For the text-containing cell, return its midpoint in (X, Y) coordinate format. 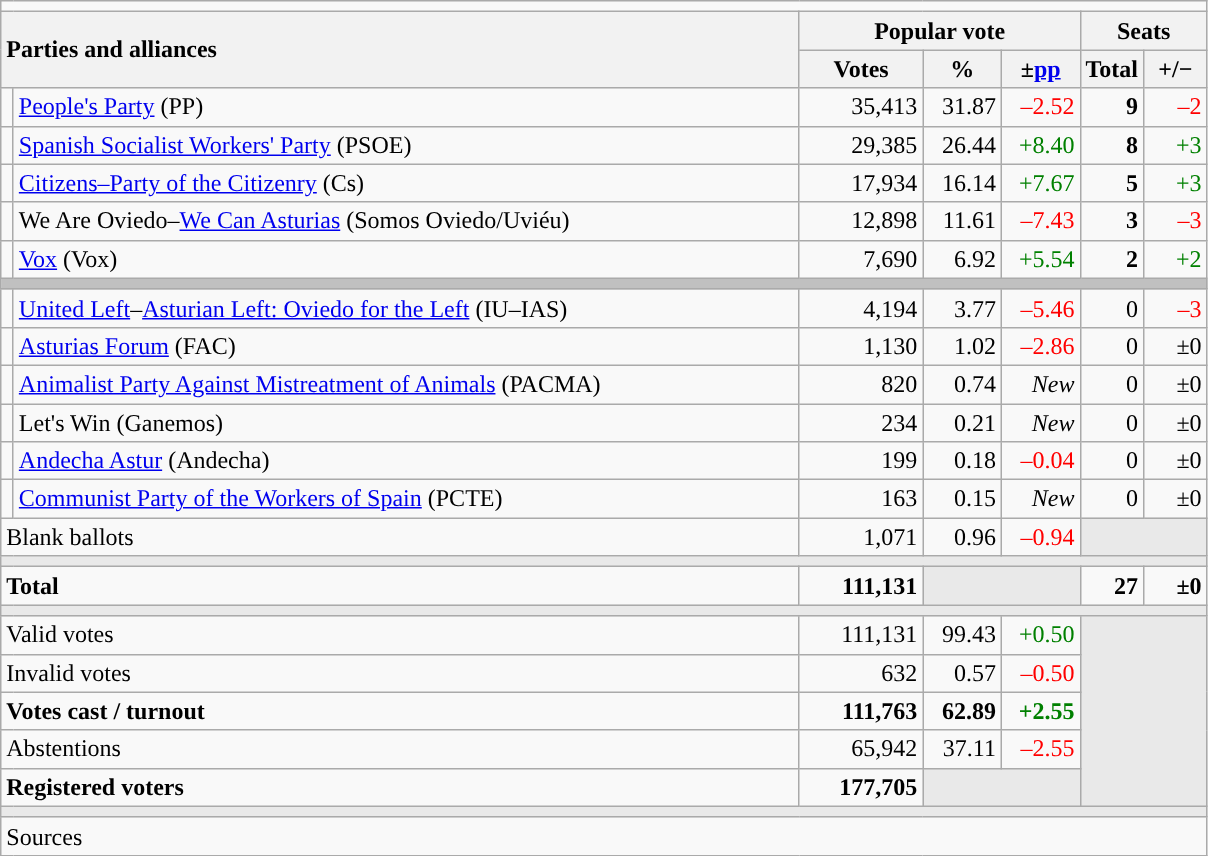
Votes cast / turnout (400, 711)
–2.52 (1040, 107)
5 (1112, 183)
+7.67 (1040, 183)
163 (861, 499)
Communist Party of the Workers of Spain (PCTE) (406, 499)
2 (1112, 259)
37.11 (962, 749)
Andecha Astur (Andecha) (406, 461)
United Left–Asturian Left: Oviedo for the Left (IU–IAS) (406, 308)
+5.54 (1040, 259)
3 (1112, 221)
1.02 (962, 346)
% (962, 69)
99.43 (962, 635)
12,898 (861, 221)
111,763 (861, 711)
–7.43 (1040, 221)
–5.46 (1040, 308)
1,130 (861, 346)
Votes (861, 69)
35,413 (861, 107)
4,194 (861, 308)
0.74 (962, 384)
–0.94 (1040, 537)
3.77 (962, 308)
Citizens–Party of the Citizenry (Cs) (406, 183)
Animalist Party Against Mistreatment of Animals (PACMA) (406, 384)
+/− (1176, 69)
Popular vote (940, 31)
Seats (1144, 31)
6.92 (962, 259)
–2.86 (1040, 346)
People's Party (PP) (406, 107)
+8.40 (1040, 145)
65,942 (861, 749)
We Are Oviedo–We Can Asturias (Somos Oviedo/Uviéu) (406, 221)
177,705 (861, 787)
+2 (1176, 259)
–0.04 (1040, 461)
17,934 (861, 183)
31.87 (962, 107)
0.21 (962, 423)
7,690 (861, 259)
62.89 (962, 711)
±pp (1040, 69)
Spanish Socialist Workers' Party (PSOE) (406, 145)
632 (861, 673)
234 (861, 423)
0.18 (962, 461)
Abstentions (400, 749)
–2 (1176, 107)
26.44 (962, 145)
–0.50 (1040, 673)
1,071 (861, 537)
27 (1112, 586)
Valid votes (400, 635)
0.57 (962, 673)
Invalid votes (400, 673)
Let's Win (Ganemos) (406, 423)
0.15 (962, 499)
Sources (604, 836)
29,385 (861, 145)
Asturias Forum (FAC) (406, 346)
Vox (Vox) (406, 259)
16.14 (962, 183)
Parties and alliances (400, 50)
820 (861, 384)
+2.55 (1040, 711)
–2.55 (1040, 749)
8 (1112, 145)
Registered voters (400, 787)
Blank ballots (400, 537)
11.61 (962, 221)
+0.50 (1040, 635)
199 (861, 461)
9 (1112, 107)
0.96 (962, 537)
